From the cell containing the given text, extract its center point as [X, Y] coordinate. 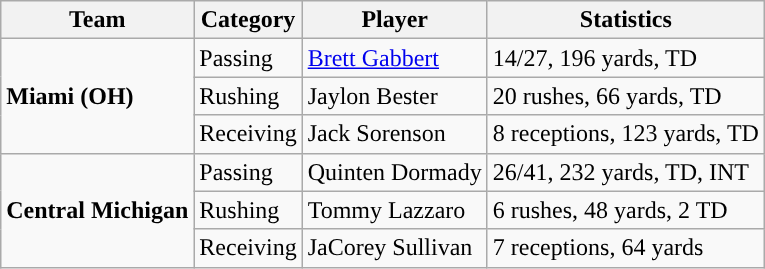
7 receptions, 64 yards [626, 248]
Jack Sorenson [394, 134]
8 receptions, 123 yards, TD [626, 134]
20 rushes, 66 yards, TD [626, 96]
Team [98, 20]
6 rushes, 48 yards, 2 TD [626, 210]
Category [248, 20]
26/41, 232 yards, TD, INT [626, 172]
Brett Gabbert [394, 58]
Quinten Dormady [394, 172]
JaCorey Sullivan [394, 248]
Statistics [626, 20]
14/27, 196 yards, TD [626, 58]
Central Michigan [98, 210]
Player [394, 20]
Jaylon Bester [394, 96]
Miami (OH) [98, 96]
Tommy Lazzaro [394, 210]
